Return the (X, Y) coordinate for the center point of the cell that contains the specified text.  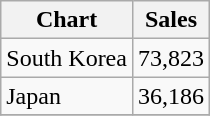
South Korea (67, 58)
73,823 (170, 58)
36,186 (170, 96)
Sales (170, 20)
Japan (67, 96)
Chart (67, 20)
